Pinpoint the cell where the given text exists, returning its [x, y] midpoint coordinate. 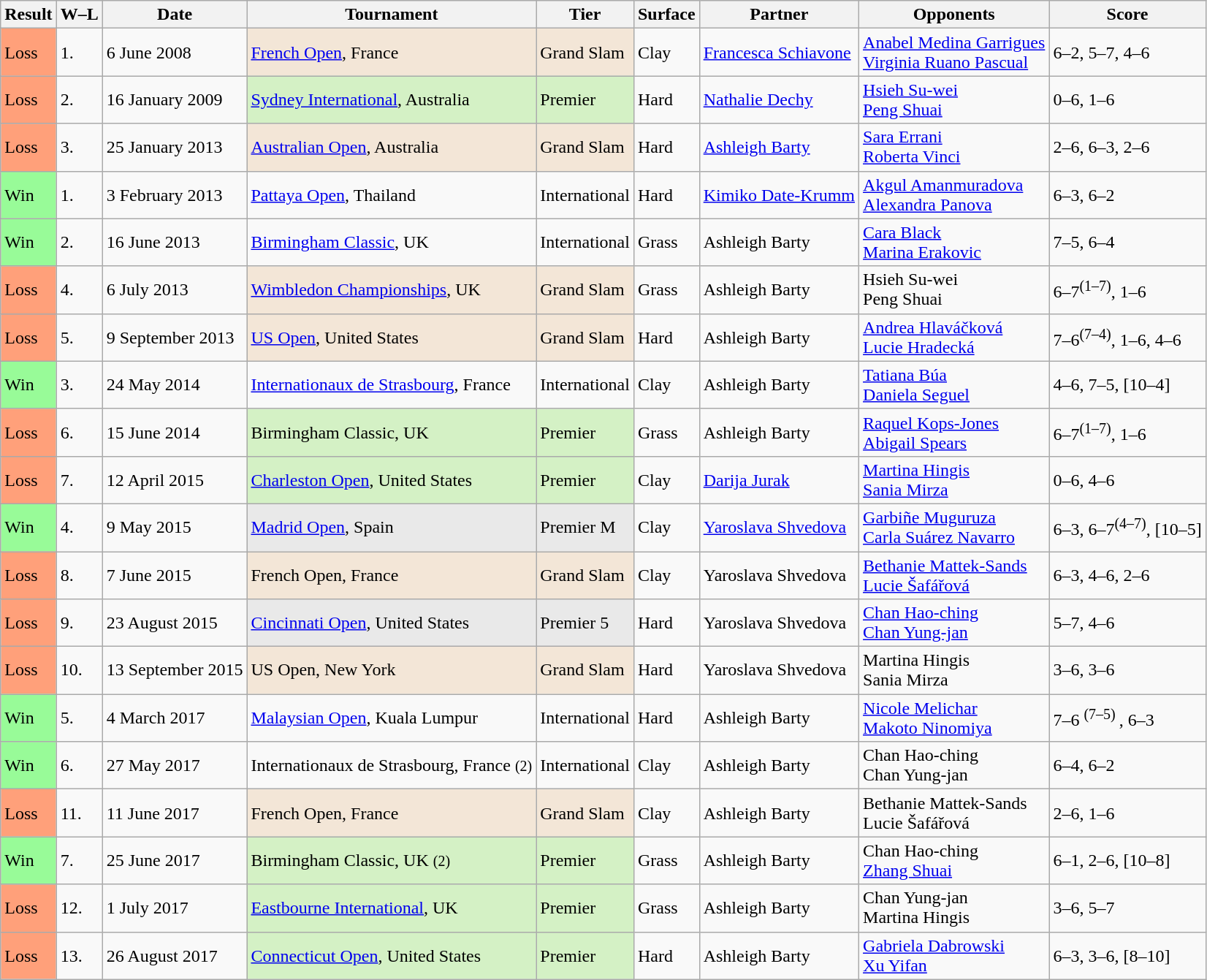
Wimbledon Championships, UK [392, 289]
6–3, 6–2 [1127, 194]
Internationaux de Strasbourg, France [392, 384]
4–6, 7–5, [10–4] [1127, 384]
11 June 2017 [175, 813]
9 May 2015 [175, 528]
Nathalie Dechy [779, 99]
2–6, 6–3, 2–6 [1127, 148]
Francesca Schiavone [779, 53]
9. [79, 623]
Nicole Melichar Makoto Ninomiya [954, 718]
Akgul Amanmuradova Alexandra Panova [954, 194]
12 April 2015 [175, 479]
6–3, 4–6, 2–6 [1127, 574]
13 September 2015 [175, 671]
7–6(7–4), 1–6, 4–6 [1127, 338]
6–2, 5–7, 4–6 [1127, 53]
16 January 2009 [175, 99]
0–6, 4–6 [1127, 479]
Chan Hao-ching Zhang Shuai [954, 861]
1 July 2017 [175, 908]
Gabriela Dabrowski Xu Yifan [954, 956]
9 September 2013 [175, 338]
Sara Errani Roberta Vinci [954, 148]
7–6 (7–5) , 6–3 [1127, 718]
Surface [666, 15]
Anabel Medina Garrigues Virginia Ruano Pascual [954, 53]
6–4, 6–2 [1127, 766]
10. [79, 671]
3–6, 3–6 [1127, 671]
0–6, 1–6 [1127, 99]
Sydney International, Australia [392, 99]
Result [28, 15]
6–3, 6–7(4–7), [10–5] [1127, 528]
2–6, 1–6 [1127, 813]
Darija Jurak [779, 479]
Connecticut Open, United States [392, 956]
6 June 2008 [175, 53]
Charleston Open, United States [392, 479]
25 June 2017 [175, 861]
Pattaya Open, Thailand [392, 194]
3 February 2013 [175, 194]
Cincinnati Open, United States [392, 623]
Raquel Kops-Jones Abigail Spears [954, 433]
Madrid Open, Spain [392, 528]
3–6, 5–7 [1127, 908]
4 March 2017 [175, 718]
Malaysian Open, Kuala Lumpur [392, 718]
Opponents [954, 15]
Garbiñe Muguruza Carla Suárez Navarro [954, 528]
7–5, 6–4 [1127, 243]
6–3, 3–6, [8–10] [1127, 956]
27 May 2017 [175, 766]
Tatiana Búa Daniela Seguel [954, 384]
Internationaux de Strasbourg, France (2) [392, 766]
Andrea Hlaváčková Lucie Hradecká [954, 338]
24 May 2014 [175, 384]
8. [79, 574]
25 January 2013 [175, 148]
Partner [779, 15]
11. [79, 813]
Tier [585, 15]
Eastbourne International, UK [392, 908]
6–1, 2–6, [10–8] [1127, 861]
Premier M [585, 528]
Birmingham Classic, UK (2) [392, 861]
Score [1127, 15]
12. [79, 908]
US Open, New York [392, 671]
Australian Open, Australia [392, 148]
15 June 2014 [175, 433]
6 July 2013 [175, 289]
23 August 2015 [175, 623]
7 June 2015 [175, 574]
Tournament [392, 15]
Chan Yung-jan Martina Hingis [954, 908]
W–L [79, 15]
13. [79, 956]
Kimiko Date-Krumm [779, 194]
5–7, 4–6 [1127, 623]
US Open, United States [392, 338]
Cara Black Marina Erakovic [954, 243]
16 June 2013 [175, 243]
Date [175, 15]
Premier 5 [585, 623]
26 August 2017 [175, 956]
